For the text-containing cell, return its midpoint in (x, y) coordinate format. 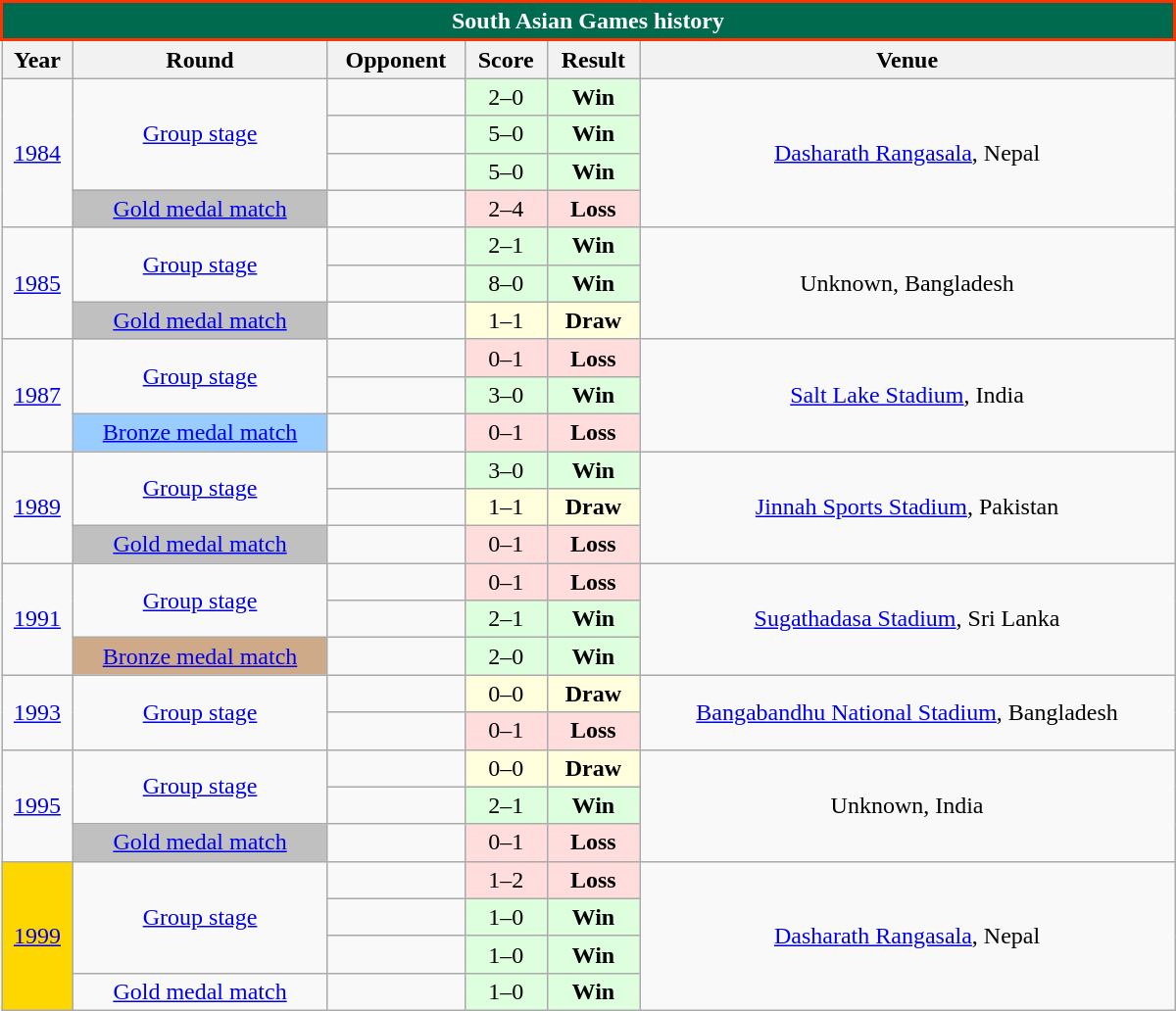
South Asian Games history (588, 22)
Sugathadasa Stadium, Sri Lanka (907, 619)
1999 (37, 936)
Score (506, 59)
Result (593, 59)
Opponent (396, 59)
Salt Lake Stadium, India (907, 395)
Unknown, Bangladesh (907, 283)
1991 (37, 619)
1984 (37, 153)
1–2 (506, 880)
1985 (37, 283)
Unknown, India (907, 805)
1995 (37, 805)
Jinnah Sports Stadium, Pakistan (907, 506)
1987 (37, 395)
Round (200, 59)
1989 (37, 506)
Bangabandhu National Stadium, Bangladesh (907, 712)
2–4 (506, 209)
1993 (37, 712)
8–0 (506, 283)
Year (37, 59)
Venue (907, 59)
